Detect which cell encompasses the target text, then output its [x, y] center coordinate. 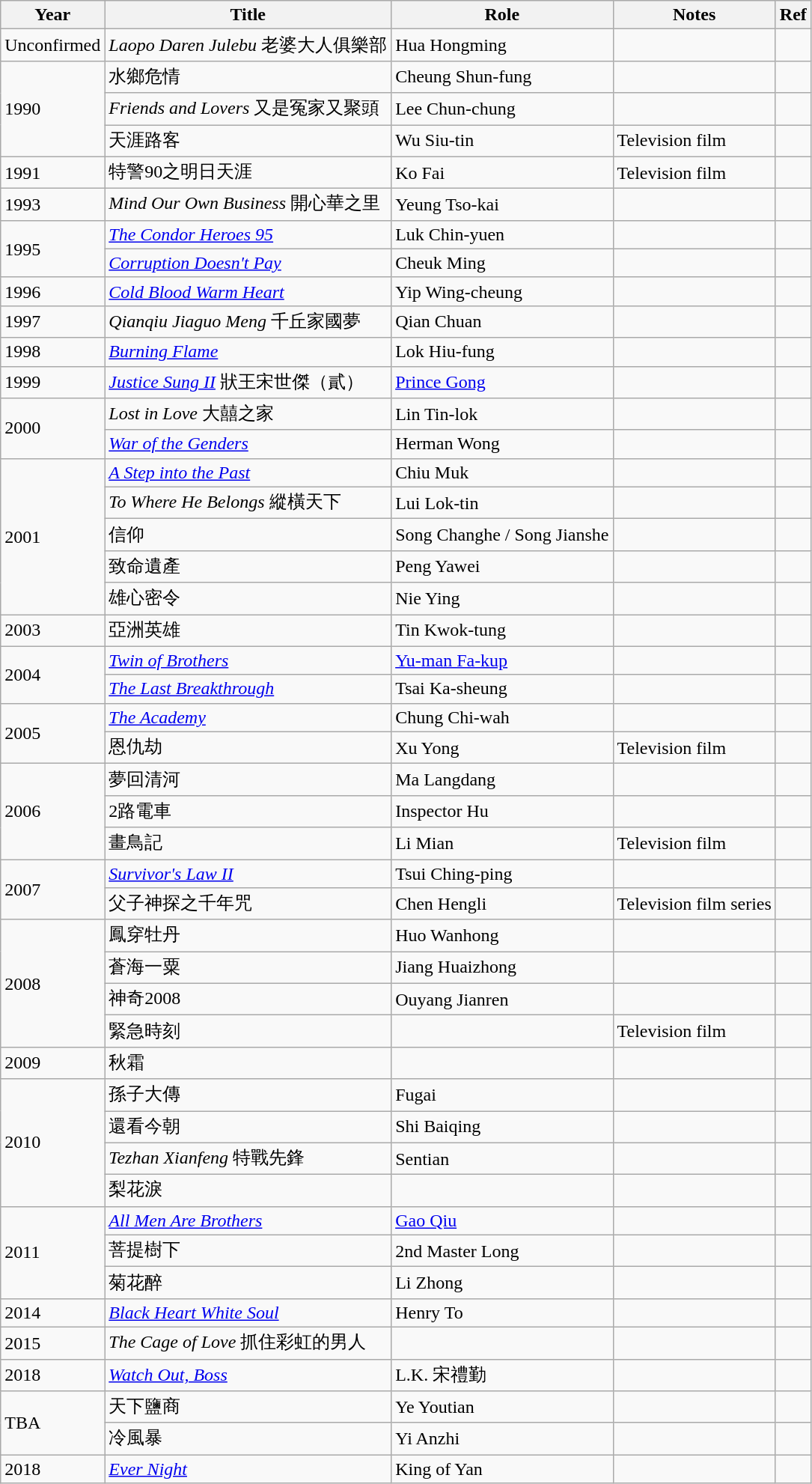
2005 [52, 734]
菩提樹下 [248, 1250]
Title [248, 15]
Ever Night [248, 1469]
Chen Hengli [502, 904]
1998 [52, 352]
Lui Lok-tin [502, 503]
The Last Breakthrough [248, 689]
L.K. 宋禮勤 [502, 1375]
1999 [52, 382]
Ouyang Jianren [502, 999]
2008 [52, 983]
1990 [52, 109]
Ko Fai [502, 172]
Year [52, 15]
Cheuk Ming [502, 263]
Qianqiu Jiaguo Meng 千丘家國夢 [248, 322]
Qian Chuan [502, 322]
A Step into the Past [248, 472]
Nie Ying [502, 599]
Chung Chi-wah [502, 717]
Unconfirmed [52, 45]
冷風暴 [248, 1439]
Xu Yong [502, 747]
Laopo Daren Julebu 老婆大人俱樂部 [248, 45]
Tin Kwok-tung [502, 630]
1997 [52, 322]
Li Zhong [502, 1283]
Luk Chin-yuen [502, 234]
2015 [52, 1343]
Black Heart White Soul [248, 1313]
梨花淚 [248, 1190]
Sentian [502, 1159]
Ma Langdang [502, 780]
1993 [52, 205]
水鄉危情 [248, 76]
亞洲英雄 [248, 630]
Yu-man Fa-kup [502, 660]
雄心密令 [248, 599]
Li Mian [502, 843]
Twin of Brothers [248, 660]
Herman Wong [502, 444]
信仰 [248, 535]
2006 [52, 812]
1995 [52, 249]
鳳穿牡丹 [248, 936]
Prince Gong [502, 382]
Cheung Shun-fung [502, 76]
2003 [52, 630]
Song Changhe / Song Jianshe [502, 535]
畫鳥記 [248, 843]
Henry To [502, 1313]
Hua Hongming [502, 45]
2004 [52, 675]
秋霜 [248, 1063]
Survivor's Law II [248, 874]
致命遺產 [248, 566]
Cold Blood Warm Heart [248, 291]
特警90之明日天涯 [248, 172]
All Men Are Brothers [248, 1220]
1991 [52, 172]
Tsai Ka-sheung [502, 689]
Huo Wanhong [502, 936]
Yip Wing-cheung [502, 291]
Ye Youtian [502, 1408]
2009 [52, 1063]
孫子大傳 [248, 1095]
菊花醉 [248, 1283]
1996 [52, 291]
To Where He Belongs 縱橫天下 [248, 503]
Shi Baiqing [502, 1128]
Jiang Huaizhong [502, 967]
Lin Tin-lok [502, 415]
The Condor Heroes 95 [248, 234]
The Cage of Love 抓住彩虹的男人 [248, 1343]
Corruption Doesn't Pay [248, 263]
Watch Out, Boss [248, 1375]
父子神探之千年咒 [248, 904]
Lok Hiu-fung [502, 352]
神奇2008 [248, 999]
Wu Siu-tin [502, 141]
Role [502, 15]
Peng Yawei [502, 566]
Tsui Ching-ping [502, 874]
Television film series [695, 904]
2014 [52, 1313]
Fugai [502, 1095]
2011 [52, 1252]
2001 [52, 536]
Yi Anzhi [502, 1439]
Gao Qiu [502, 1220]
2nd Master Long [502, 1250]
Mind Our Own Business 開心華之里 [248, 205]
2010 [52, 1143]
天涯路客 [248, 141]
Chiu Muk [502, 472]
還看今朝 [248, 1128]
Yeung Tso-kai [502, 205]
Ref [793, 15]
2路電車 [248, 812]
Friends and Lovers 又是冤家又聚頭 [248, 109]
Notes [695, 15]
Tezhan Xianfeng 特戰先鋒 [248, 1159]
TBA [52, 1423]
Justice Sung II 狀王宋世傑（貳） [248, 382]
天下鹽商 [248, 1408]
King of Yan [502, 1469]
The Academy [248, 717]
夢回清河 [248, 780]
2007 [52, 890]
蒼海一粟 [248, 967]
Burning Flame [248, 352]
War of the Genders [248, 444]
2000 [52, 428]
恩仇劫 [248, 747]
Lost in Love 大囍之家 [248, 415]
Inspector Hu [502, 812]
Lee Chun-chung [502, 109]
緊急時刻 [248, 1032]
